Determine the [x, y] coordinate at the center of the cell enclosing the given text.  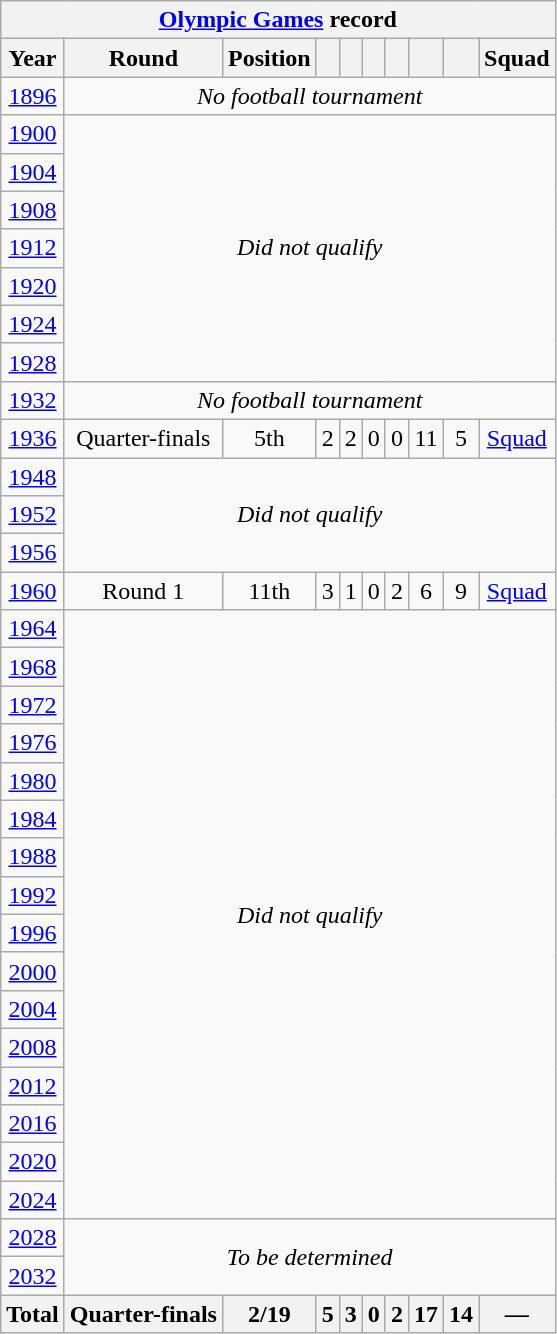
2016 [33, 1124]
1904 [33, 172]
1956 [33, 553]
1984 [33, 819]
1896 [33, 96]
Round 1 [143, 591]
2020 [33, 1162]
2028 [33, 1238]
Total [33, 1314]
2012 [33, 1085]
2024 [33, 1200]
1992 [33, 895]
1968 [33, 667]
14 [462, 1314]
To be determined [310, 1257]
11th [269, 591]
2000 [33, 971]
2/19 [269, 1314]
1908 [33, 210]
1972 [33, 705]
1988 [33, 857]
11 [426, 438]
Round [143, 58]
1952 [33, 515]
Year [33, 58]
1936 [33, 438]
2032 [33, 1276]
1932 [33, 400]
1948 [33, 477]
6 [426, 591]
1960 [33, 591]
9 [462, 591]
1924 [33, 324]
5th [269, 438]
1912 [33, 248]
— [517, 1314]
17 [426, 1314]
1980 [33, 781]
1 [350, 591]
1976 [33, 743]
1964 [33, 629]
1996 [33, 933]
1900 [33, 134]
Olympic Games record [278, 20]
1928 [33, 362]
1920 [33, 286]
2008 [33, 1047]
2004 [33, 1009]
Position [269, 58]
